From the cell containing the given text, extract its center point as [X, Y] coordinate. 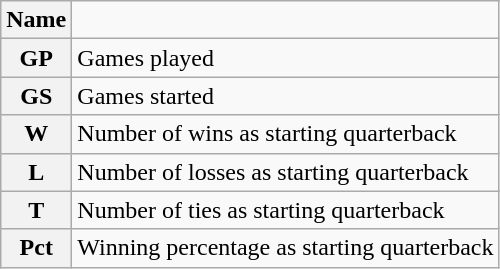
Number of losses as starting quarterback [286, 172]
Number of wins as starting quarterback [286, 134]
Name [36, 20]
GS [36, 96]
T [36, 210]
Games played [286, 58]
L [36, 172]
Games started [286, 96]
W [36, 134]
Winning percentage as starting quarterback [286, 248]
GP [36, 58]
Number of ties as starting quarterback [286, 210]
Pct [36, 248]
